Identify which cell holds the provided text, then report its [x, y] central coordinate. 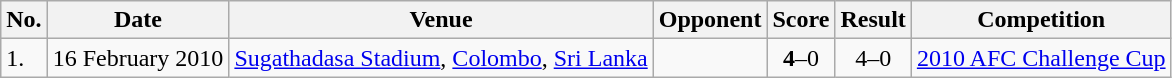
2010 AFC Challenge Cup [1041, 58]
Venue [441, 20]
No. [24, 20]
Competition [1041, 20]
1. [24, 58]
16 February 2010 [138, 58]
Opponent [710, 20]
Score [801, 20]
Sugathadasa Stadium, Colombo, Sri Lanka [441, 58]
Date [138, 20]
Result [873, 20]
